Scan for the cell matching the given text and deliver its [X, Y] coordinate at center. 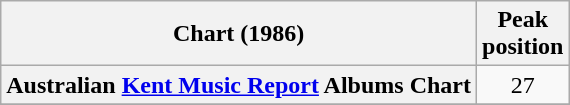
27 [523, 85]
Chart (1986) [239, 34]
Australian Kent Music Report Albums Chart [239, 85]
Peakposition [523, 34]
